Output the (x, y) coordinate of the center of the cell containing the given text.  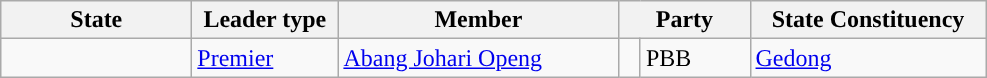
Party (684, 20)
State (96, 20)
Gedong (868, 58)
State Constituency (868, 20)
Abang Johari Openg (478, 58)
PBB (695, 58)
Member (478, 20)
Leader type (265, 20)
Premier (265, 58)
